Scan for the cell matching the given text and deliver its (x, y) coordinate at center. 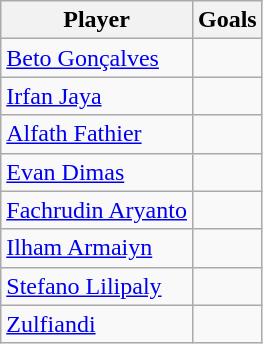
Goals (227, 20)
Irfan Jaya (97, 96)
Beto Gonçalves (97, 58)
Fachrudin Aryanto (97, 210)
Stefano Lilipaly (97, 286)
Ilham Armaiyn (97, 248)
Evan Dimas (97, 172)
Alfath Fathier (97, 134)
Zulfiandi (97, 324)
Player (97, 20)
